Pinpoint the cell where the given text exists, returning its [X, Y] midpoint coordinate. 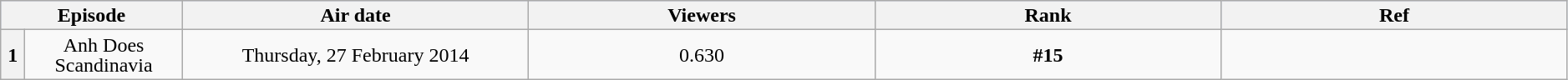
Ref [1395, 15]
Anh Does Scandinavia [104, 55]
0.630 [702, 55]
#15 [1048, 55]
Viewers [702, 15]
Episode [92, 15]
Thursday, 27 February 2014 [355, 55]
Rank [1048, 15]
Air date [355, 15]
1 [13, 55]
